Detect which cell encompasses the target text, then output its (x, y) center coordinate. 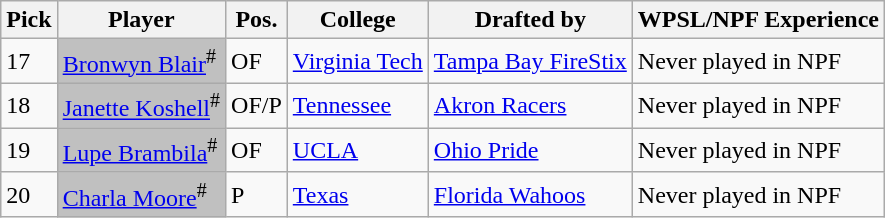
18 (29, 106)
Janette Koshell# (141, 106)
Tampa Bay FireStix (530, 62)
UCLA (358, 150)
Tennessee (358, 106)
Texas (358, 194)
College (358, 20)
Player (141, 20)
17 (29, 62)
20 (29, 194)
Bronwyn Blair# (141, 62)
OF/P (257, 106)
Pick (29, 20)
Akron Racers (530, 106)
Charla Moore# (141, 194)
Pos. (257, 20)
P (257, 194)
Florida Wahoos (530, 194)
WPSL/NPF Experience (758, 20)
Ohio Pride (530, 150)
19 (29, 150)
Drafted by (530, 20)
Virginia Tech (358, 62)
Lupe Brambila# (141, 150)
